For the text-containing cell, return its midpoint in [x, y] coordinate format. 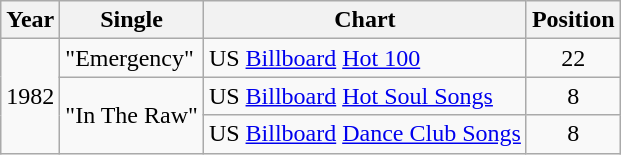
US Billboard Hot Soul Songs [364, 96]
"In The Raw" [132, 115]
Chart [364, 20]
Single [132, 20]
Year [30, 20]
US Billboard Dance Club Songs [364, 134]
Position [573, 20]
US Billboard Hot 100 [364, 58]
1982 [30, 96]
"Emergency" [132, 58]
22 [573, 58]
